For the text-containing cell, return its midpoint in [x, y] coordinate format. 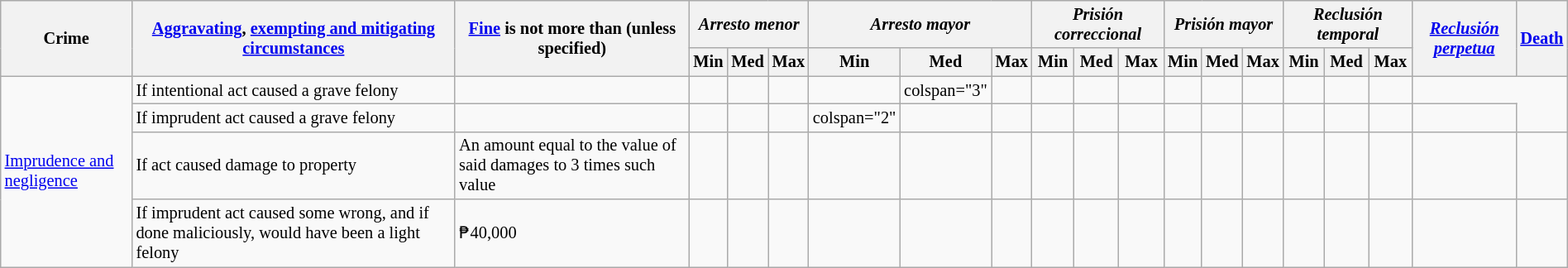
Arresto mayor [920, 24]
Reclusión temporal [1348, 24]
If imprudent act caused a grave felony [294, 117]
An amount equal to the value of said damages to 3 times such value [572, 165]
If act caused damage to property [294, 165]
Prisión mayor [1224, 24]
Arresto menor [749, 24]
Fine is not more than (unless specified) [572, 38]
If imprudent act caused some wrong, and if done maliciously, would have been a light felony [294, 233]
Crime [66, 38]
colspan="3" [945, 90]
Imprudence and negligence [66, 172]
Death [1542, 38]
Prisión correccional [1098, 24]
colspan="2" [854, 117]
Reclusión perpetua [1464, 38]
₱40,000 [572, 233]
Aggravating, exempting and mitigating circumstances [294, 38]
If intentional act caused a grave felony [294, 90]
